Return (x, y) of the center of cell containing provided text 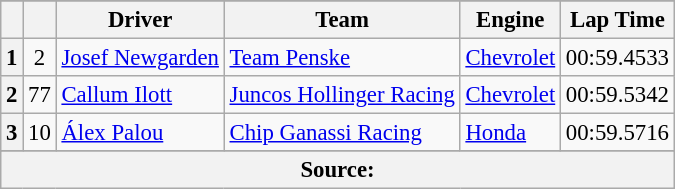
Driver (140, 20)
00:59.4533 (618, 58)
Honda (510, 133)
Team Penske (342, 58)
Source: (338, 170)
77 (40, 95)
Juncos Hollinger Racing (342, 95)
Callum Ilott (140, 95)
Josef Newgarden (140, 58)
1 (12, 58)
Engine (510, 20)
3 (12, 133)
00:59.5716 (618, 133)
Álex Palou (140, 133)
10 (40, 133)
00:59.5342 (618, 95)
Chip Ganassi Racing (342, 133)
Lap Time (618, 20)
Team (342, 20)
